Output the (X, Y) coordinate of the center of the cell containing the given text.  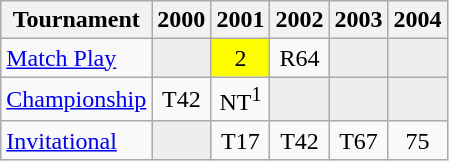
2002 (300, 20)
2000 (182, 20)
T67 (358, 140)
2 (240, 58)
Match Play (76, 58)
Invitational (76, 140)
2004 (418, 20)
Tournament (76, 20)
Championship (76, 100)
R64 (300, 58)
2001 (240, 20)
75 (418, 140)
2003 (358, 20)
T17 (240, 140)
NT1 (240, 100)
